Scan for the cell matching the given text and deliver its [X, Y] coordinate at center. 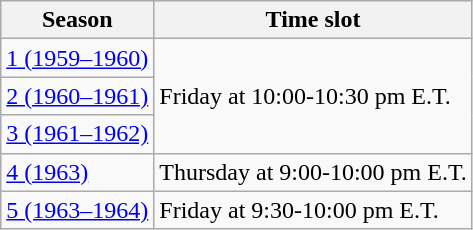
4 (1963) [78, 172]
Thursday at 9:00-10:00 pm E.T. [314, 172]
5 (1963–1964) [78, 210]
3 (1961–1962) [78, 134]
Friday at 9:30-10:00 pm E.T. [314, 210]
Friday at 10:00-10:30 pm E.T. [314, 96]
1 (1959–1960) [78, 58]
Time slot [314, 20]
2 (1960–1961) [78, 96]
Season [78, 20]
